Scan for the cell matching the given text and deliver its (x, y) coordinate at center. 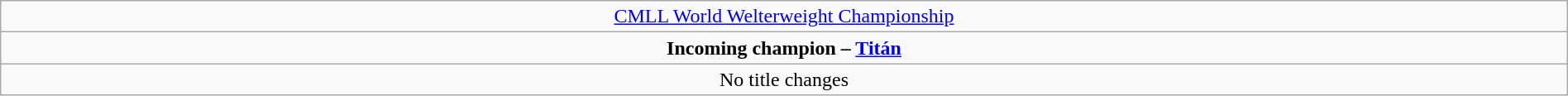
Incoming champion – Titán (784, 48)
CMLL World Welterweight Championship (784, 17)
No title changes (784, 79)
